Provide the (X, Y) coordinate of the cell's center where the given text is located.  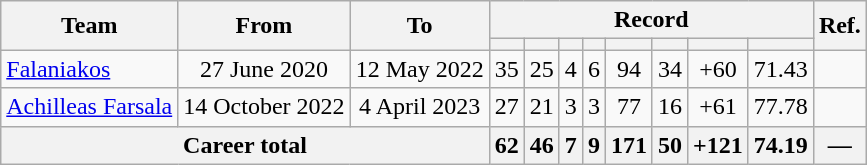
77 (628, 107)
Career total (245, 145)
46 (542, 145)
27 (506, 107)
50 (670, 145)
Team (90, 26)
35 (506, 69)
+61 (718, 107)
14 October 2022 (264, 107)
6 (594, 69)
16 (670, 107)
From (264, 26)
171 (628, 145)
74.19 (780, 145)
4 April 2023 (420, 107)
7 (570, 145)
25 (542, 69)
71.43 (780, 69)
94 (628, 69)
To (420, 26)
4 (570, 69)
— (840, 145)
12 May 2022 (420, 69)
34 (670, 69)
Achilleas Farsala (90, 107)
27 June 2020 (264, 69)
+121 (718, 145)
+60 (718, 69)
77.78 (780, 107)
21 (542, 107)
9 (594, 145)
Ref. (840, 26)
Record (651, 20)
Falaniakos (90, 69)
62 (506, 145)
